Capture the cell that displays the provided text and extract its (X, Y) central coordinate. 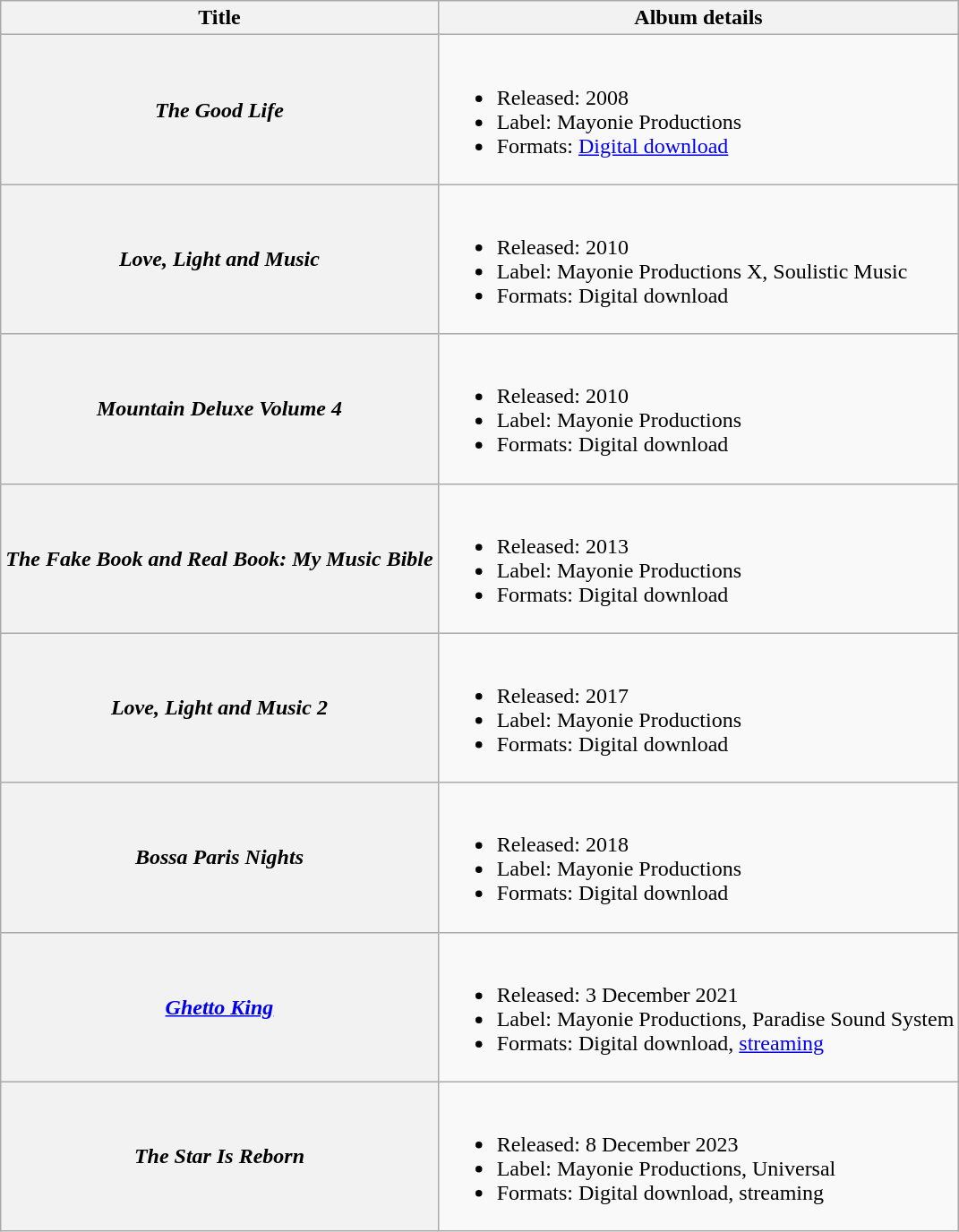
Released: 2010Label: Mayonie ProductionsFormats: Digital download (698, 408)
Released: 2018Label: Mayonie ProductionsFormats: Digital download (698, 858)
Released: 8 December 2023Label: Mayonie Productions, UniversalFormats: Digital download, streaming (698, 1157)
Released: 2013Label: Mayonie ProductionsFormats: Digital download (698, 559)
Released: 3 December 2021Label: Mayonie Productions, Paradise Sound SystemFormats: Digital download, streaming (698, 1006)
Mountain Deluxe Volume 4 (219, 408)
Title (219, 18)
Love, Light and Music (219, 260)
Released: 2017Label: Mayonie ProductionsFormats: Digital download (698, 707)
The Star Is Reborn (219, 1157)
Love, Light and Music 2 (219, 707)
Released: 2008Label: Mayonie ProductionsFormats: Digital download (698, 109)
Bossa Paris Nights (219, 858)
Released: 2010Label: Mayonie Productions X, Soulistic MusicFormats: Digital download (698, 260)
Album details (698, 18)
The Fake Book and Real Book: My Music Bible (219, 559)
Ghetto King (219, 1006)
The Good Life (219, 109)
